Extract the (X, Y) coordinate from the center of the cell holding the provided text.  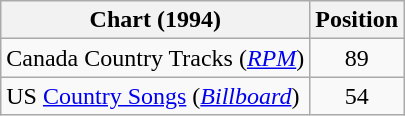
89 (357, 58)
Position (357, 20)
Canada Country Tracks (RPM) (156, 58)
54 (357, 96)
Chart (1994) (156, 20)
US Country Songs (Billboard) (156, 96)
